For the text-containing cell, return its midpoint in [x, y] coordinate format. 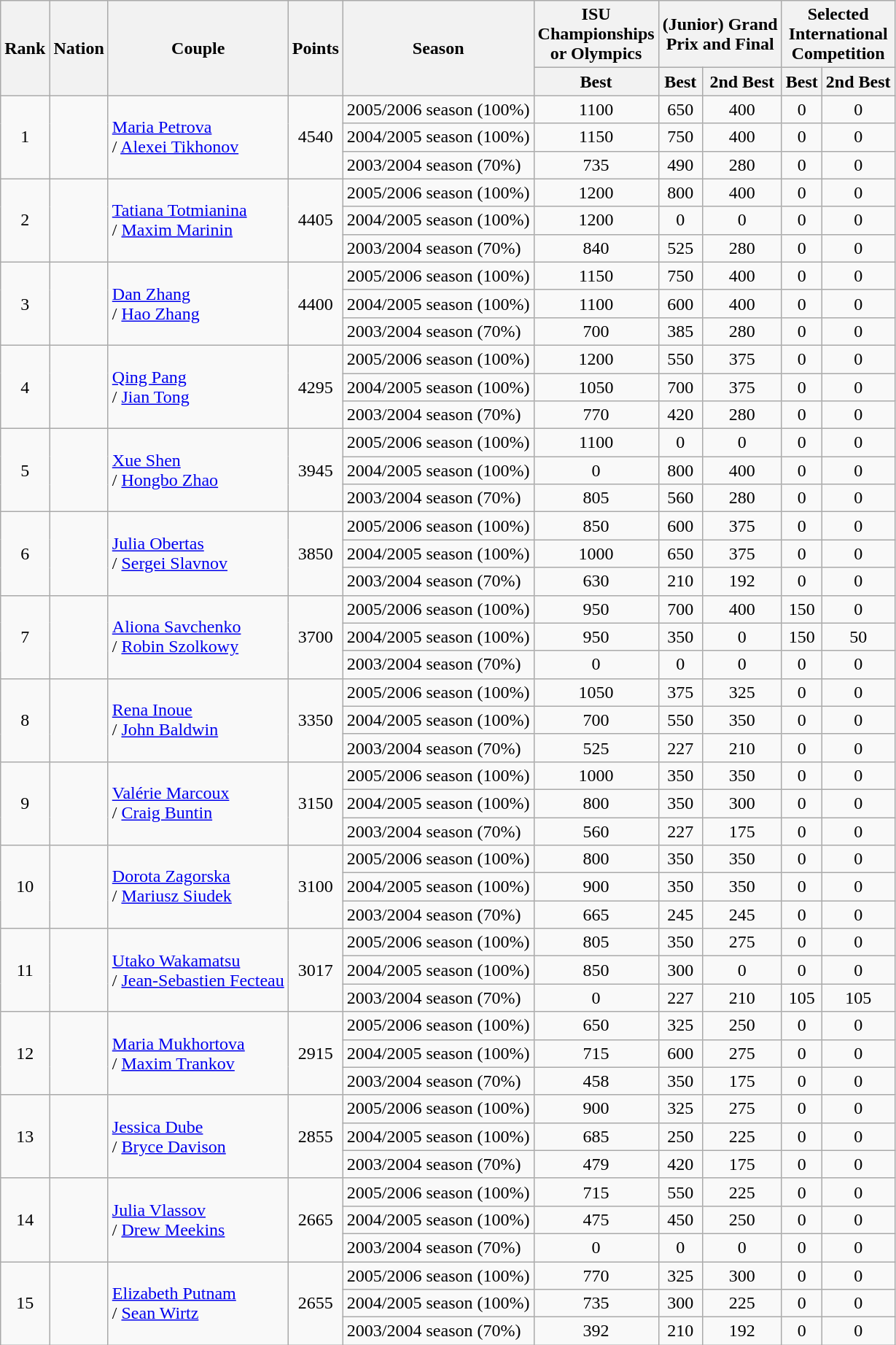
3700 [315, 637]
Rena Inoue / John Baldwin [198, 720]
7 [25, 637]
5 [25, 470]
1 [25, 137]
3850 [315, 554]
Elizabeth Putnam / Sean Wirtz [198, 1303]
4540 [315, 137]
3945 [315, 470]
479 [596, 1164]
665 [596, 915]
450 [680, 1220]
Rank [25, 48]
12 [25, 1053]
13 [25, 1136]
Valérie Marcoux / Craig Buntin [198, 803]
Utako Wakamatsu / Jean-Sebastien Fecteau [198, 970]
475 [596, 1220]
Dorota Zagorska / Mariusz Siudek [198, 887]
3 [25, 303]
Xue Shen / Hongbo Zhao [198, 470]
Jessica Dube / Bryce Davison [198, 1136]
4405 [315, 220]
10 [25, 887]
Maria Petrova / Alexei Tikhonov [198, 137]
Selected International Competition [838, 34]
Couple [198, 48]
6 [25, 554]
Maria Mukhortova / Maxim Trankov [198, 1053]
ISU Championships or Olympics [596, 34]
9 [25, 803]
392 [596, 1331]
Points [315, 48]
3100 [315, 887]
Qing Pang / Jian Tong [198, 387]
4 [25, 387]
Julia Obertas / Sergei Slavnov [198, 554]
Dan Zhang / Hao Zhang [198, 303]
4295 [315, 387]
Julia Vlassov / Drew Meekins [198, 1220]
385 [680, 331]
14 [25, 1220]
2 [25, 220]
11 [25, 970]
Season [438, 48]
15 [25, 1303]
Aliona Savchenko / Robin Szolkowy [198, 637]
2915 [315, 1053]
2655 [315, 1303]
2665 [315, 1220]
8 [25, 720]
(Junior) Grand Prix and Final [720, 34]
4400 [315, 303]
490 [680, 165]
630 [596, 581]
Tatiana Totmianina / Maxim Marinin [198, 220]
2855 [315, 1136]
685 [596, 1136]
458 [596, 1081]
3150 [315, 803]
3350 [315, 720]
3017 [315, 970]
840 [596, 248]
Nation [79, 48]
50 [858, 637]
